Detect which cell encompasses the target text, then output its [X, Y] center coordinate. 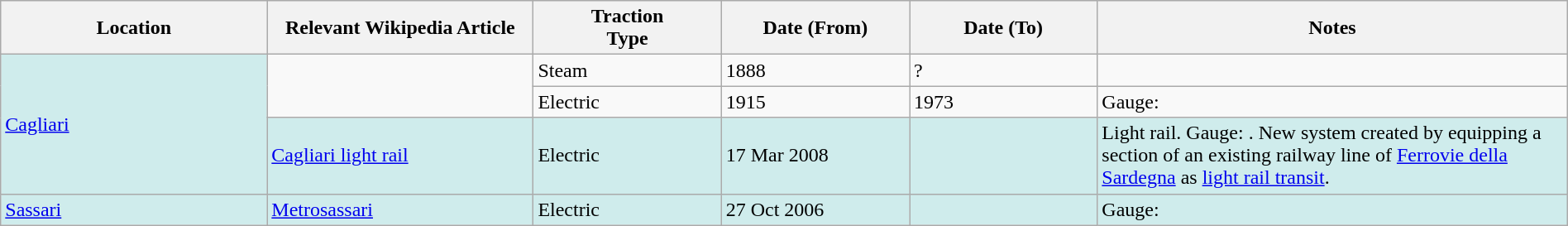
Location [134, 28]
Date (From) [815, 28]
Metrosassari [400, 209]
1888 [815, 70]
1915 [815, 102]
Notes [1332, 28]
Relevant Wikipedia Article [400, 28]
Sassari [134, 209]
Date (To) [1004, 28]
Cagliari [134, 124]
Steam [627, 70]
Cagliari light rail [400, 156]
? [1004, 70]
17 Mar 2008 [815, 156]
Light rail. Gauge: . New system created by equipping a section of an existing railway line of Ferrovie della Sardegna as light rail transit. [1332, 156]
27 Oct 2006 [815, 209]
1973 [1004, 102]
TractionType [627, 28]
